Pinpoint the cell where the given text exists, returning its (X, Y) midpoint coordinate. 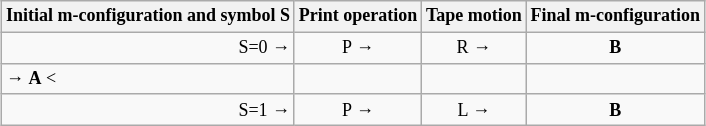
Print operation (358, 16)
Final m-configuration (615, 16)
S=1 → (148, 110)
R → (474, 48)
Initial m-configuration and symbol S (148, 16)
→ A < (148, 78)
L → (474, 110)
S=0 → (148, 48)
Tape motion (474, 16)
